Return the [X, Y] coordinate for the center point of the cell that contains the specified text.  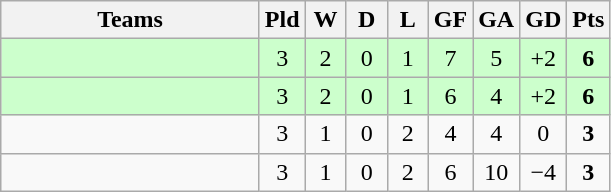
5 [496, 58]
Pld [282, 20]
L [408, 20]
Teams [130, 20]
D [366, 20]
10 [496, 172]
W [326, 20]
Pts [588, 20]
−4 [544, 172]
GD [544, 20]
GF [450, 20]
7 [450, 58]
GA [496, 20]
